Provide the (x, y) coordinate of the cell's center where the given text is located.  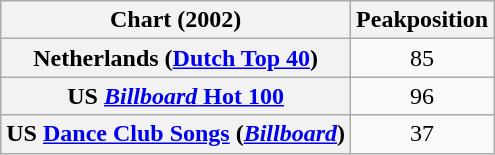
Chart (2002) (176, 20)
US Billboard Hot 100 (176, 96)
96 (422, 96)
Netherlands (Dutch Top 40) (176, 58)
Peakposition (422, 20)
85 (422, 58)
37 (422, 134)
US Dance Club Songs (Billboard) (176, 134)
